Extract the [X, Y] coordinate from the center of the cell holding the provided text.  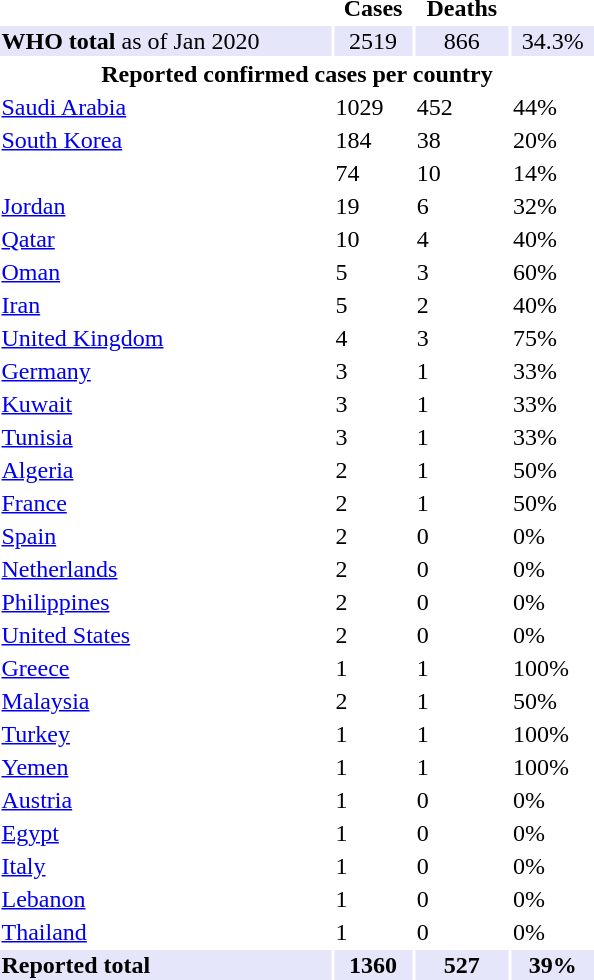
WHO total as of Jan 2020 [166, 41]
74 [373, 173]
Netherlands [166, 569]
14% [553, 173]
20% [553, 140]
Qatar [166, 239]
34.3% [553, 41]
Kuwait [166, 404]
Austria [166, 800]
60% [553, 272]
Oman [166, 272]
South Korea [166, 140]
527 [462, 965]
Saudi Arabia [166, 107]
Germany [166, 371]
44% [553, 107]
32% [553, 206]
1029 [373, 107]
Reported confirmed cases per country [297, 74]
75% [553, 338]
Yemen [166, 767]
866 [462, 41]
Spain [166, 536]
Malaysia [166, 701]
1360 [373, 965]
19 [373, 206]
France [166, 503]
Greece [166, 668]
2519 [373, 41]
39% [553, 965]
Lebanon [166, 899]
Iran [166, 305]
Philippines [166, 602]
452 [462, 107]
Thailand [166, 932]
Italy [166, 866]
United States [166, 635]
Egypt [166, 833]
38 [462, 140]
Jordan [166, 206]
Algeria [166, 470]
United Kingdom [166, 338]
6 [462, 206]
Reported total [166, 965]
Tunisia [166, 437]
Turkey [166, 734]
184 [373, 140]
